Detect which cell encompasses the target text, then output its (X, Y) center coordinate. 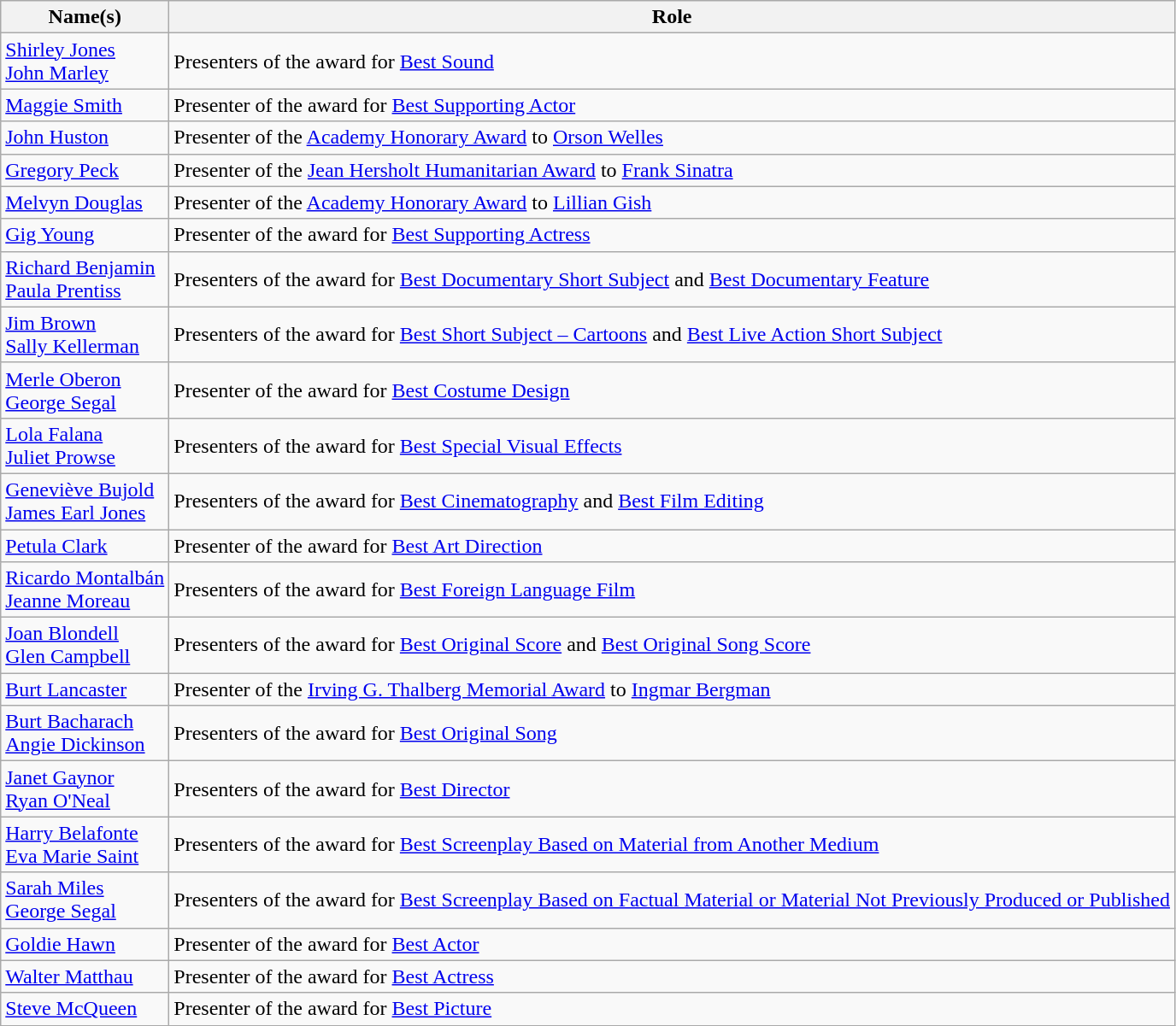
Geneviève BujoldJames Earl Jones (85, 501)
Gregory Peck (85, 170)
Joan BlondellGlen Campbell (85, 646)
Burt BacharachAngie Dickinson (85, 733)
Presenters of the award for Best Original Score and Best Original Song Score (672, 646)
Petula Clark (85, 546)
Jim BrownSally Kellerman (85, 335)
Goldie Hawn (85, 944)
Melvyn Douglas (85, 202)
Presenters of the award for Best Documentary Short Subject and Best Documentary Feature (672, 278)
Presenter of the Academy Honorary Award to Orson Welles (672, 138)
Gig Young (85, 235)
Burt Lancaster (85, 689)
Presenters of the award for Best Original Song (672, 733)
Merle Oberon George Segal (85, 390)
Janet GaynorRyan O'Neal (85, 789)
Presenter of the award for Best Costume Design (672, 390)
Presenter of the Jean Hersholt Humanitarian Award to Frank Sinatra (672, 170)
Richard BenjaminPaula Prentiss (85, 278)
Presenter of the award for Best Supporting Actor (672, 105)
Presenters of the award for Best Screenplay Based on Factual Material or Material Not Previously Produced or Published (672, 900)
Steve McQueen (85, 1009)
Presenter of the award for Best Art Direction (672, 546)
Presenter of the award for Best Supporting Actress (672, 235)
Lola FalanaJuliet Prowse (85, 446)
Presenters of the award for Best Screenplay Based on Material from Another Medium (672, 844)
John Huston (85, 138)
Name(s) (85, 17)
Harry BelafonteEva Marie Saint (85, 844)
Presenter of the award for Best Actress (672, 976)
Presenter of the Irving G. Thalberg Memorial Award to Ingmar Bergman (672, 689)
Presenters of the award for Best Special Visual Effects (672, 446)
Maggie Smith (85, 105)
Sarah MilesGeorge Segal (85, 900)
Shirley JonesJohn Marley (85, 62)
Role (672, 17)
Ricardo MontalbánJeanne Moreau (85, 589)
Presenters of the award for Best Short Subject – Cartoons and Best Live Action Short Subject (672, 335)
Presenters of the award for Best Sound (672, 62)
Presenters of the award for Best Cinematography and Best Film Editing (672, 501)
Walter Matthau (85, 976)
Presenter of the award for Best Picture (672, 1009)
Presenter of the Academy Honorary Award to Lillian Gish (672, 202)
Presenters of the award for Best Director (672, 789)
Presenter of the award for Best Actor (672, 944)
Presenters of the award for Best Foreign Language Film (672, 589)
